Return [X, Y] of the center of cell containing provided text 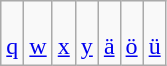
y [86, 34]
w [38, 34]
x [64, 34]
ü [154, 34]
ö [132, 34]
q [12, 34]
ä [109, 34]
